Output the [X, Y] coordinate of the center of the cell containing the given text.  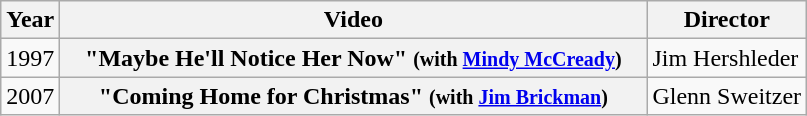
1997 [30, 58]
"Maybe He'll Notice Her Now" (with Mindy McCready) [354, 58]
"Coming Home for Christmas" (with Jim Brickman) [354, 96]
Director [727, 20]
Year [30, 20]
2007 [30, 96]
Video [354, 20]
Jim Hershleder [727, 58]
Glenn Sweitzer [727, 96]
